Capture the cell that displays the provided text and extract its [X, Y] central coordinate. 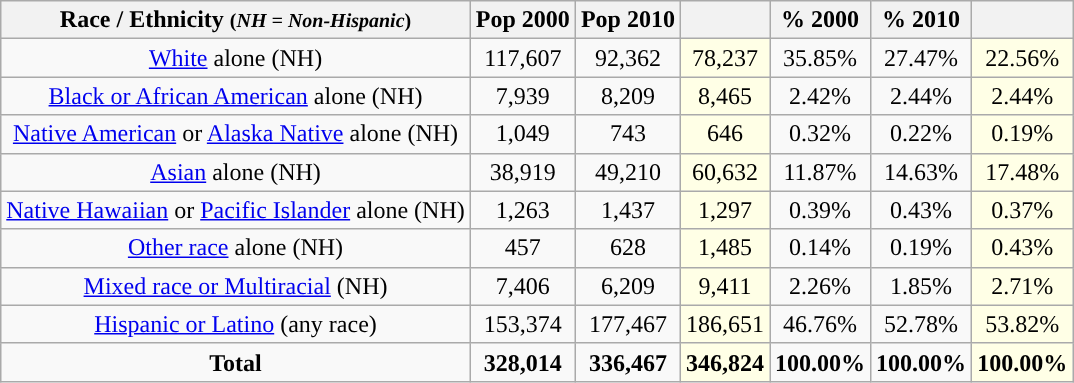
60,632 [724, 172]
1.85% [922, 286]
Hispanic or Latino (any race) [236, 324]
8,465 [724, 96]
Asian alone (NH) [236, 172]
346,824 [724, 362]
177,467 [628, 324]
46.76% [820, 324]
117,607 [522, 58]
2.42% [820, 96]
186,651 [724, 324]
8,209 [628, 96]
1,049 [522, 134]
11.87% [820, 172]
2.71% [1022, 286]
0.22% [922, 134]
1,437 [628, 210]
92,362 [628, 58]
22.56% [1022, 58]
14.63% [922, 172]
53.82% [1022, 324]
Black or African American alone (NH) [236, 96]
7,939 [522, 96]
743 [628, 134]
7,406 [522, 286]
Native Hawaiian or Pacific Islander alone (NH) [236, 210]
0.39% [820, 210]
Total [236, 362]
Other race alone (NH) [236, 248]
2.26% [820, 286]
38,919 [522, 172]
52.78% [922, 324]
1,485 [724, 248]
Native American or Alaska Native alone (NH) [236, 134]
336,467 [628, 362]
35.85% [820, 58]
27.47% [922, 58]
328,014 [522, 362]
646 [724, 134]
6,209 [628, 286]
Pop 2010 [628, 20]
Mixed race or Multiracial (NH) [236, 286]
Race / Ethnicity (NH = Non-Hispanic) [236, 20]
628 [628, 248]
Pop 2000 [522, 20]
457 [522, 248]
0.14% [820, 248]
1,263 [522, 210]
1,297 [724, 210]
0.32% [820, 134]
0.37% [1022, 210]
% 2010 [922, 20]
% 2000 [820, 20]
White alone (NH) [236, 58]
78,237 [724, 58]
49,210 [628, 172]
17.48% [1022, 172]
9,411 [724, 286]
153,374 [522, 324]
